Pinpoint the cell where the given text exists, returning its (x, y) midpoint coordinate. 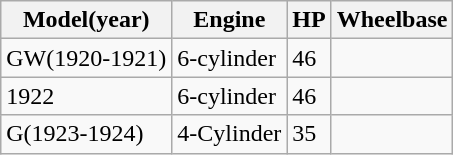
Wheelbase (392, 20)
1922 (86, 96)
4-Cylinder (230, 134)
G(1923-1924) (86, 134)
Engine (230, 20)
HP (309, 20)
Model(year) (86, 20)
GW(1920-1921) (86, 58)
35 (309, 134)
